Capture the cell that displays the provided text and extract its [x, y] central coordinate. 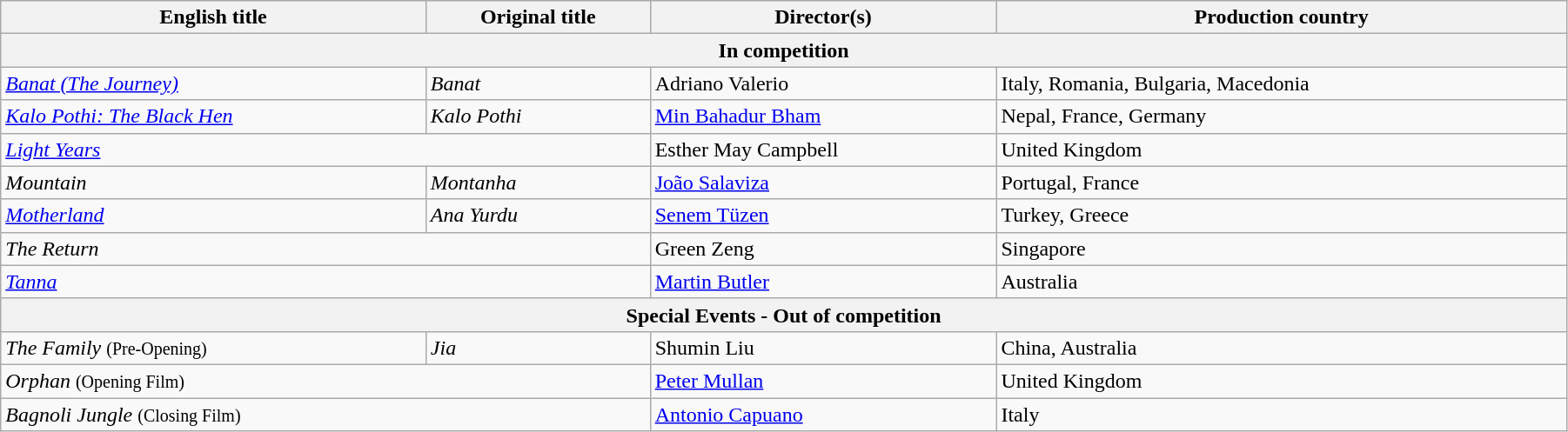
Jia [538, 348]
The Return [325, 249]
Singapore [1282, 249]
Portugal, France [1282, 183]
Adriano Valerio [823, 83]
Original title [538, 17]
Banat (The Journey) [214, 83]
João Salaviza [823, 183]
Peter Mullan [823, 381]
Esther May Campbell [823, 150]
In competition [784, 50]
Antonio Capuano [823, 415]
Light Years [325, 150]
Mountain [214, 183]
Production country [1282, 17]
English title [214, 17]
Italy [1282, 415]
Martin Butler [823, 282]
Green Zeng [823, 249]
Orphan (Opening Film) [325, 381]
Banat [538, 83]
Special Events - Out of competition [784, 315]
Senem Tüzen [823, 216]
Kalo Pothi: The Black Hen [214, 116]
Nepal, France, Germany [1282, 116]
Australia [1282, 282]
Montanha [538, 183]
Director(s) [823, 17]
Bagnoli Jungle (Closing Film) [325, 415]
Motherland [214, 216]
China, Australia [1282, 348]
Italy, Romania, Bulgaria, Macedonia [1282, 83]
Turkey, Greece [1282, 216]
Kalo Pothi [538, 116]
Shumin Liu [823, 348]
Tanna [325, 282]
Ana Yurdu [538, 216]
The Family (Pre-Opening) [214, 348]
Min Bahadur Bham [823, 116]
